Extract the (X, Y) coordinate from the center of the cell holding the provided text.  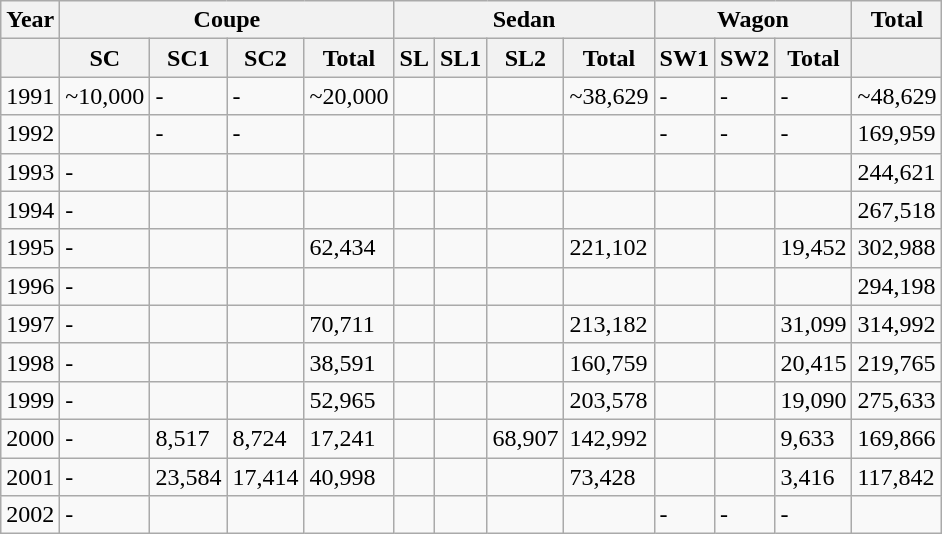
1999 (30, 400)
Wagon (753, 20)
3,416 (814, 477)
1996 (30, 286)
8,517 (188, 438)
~38,629 (609, 96)
Coupe (227, 20)
19,452 (814, 248)
SW1 (684, 58)
31,099 (814, 324)
1995 (30, 248)
Sedan (524, 20)
8,724 (266, 438)
267,518 (897, 210)
169,959 (897, 134)
2001 (30, 477)
302,988 (897, 248)
1997 (30, 324)
SC (105, 58)
17,241 (349, 438)
9,633 (814, 438)
213,182 (609, 324)
Year (30, 20)
20,415 (814, 362)
203,578 (609, 400)
2000 (30, 438)
221,102 (609, 248)
160,759 (609, 362)
1998 (30, 362)
23,584 (188, 477)
38,591 (349, 362)
19,090 (814, 400)
219,765 (897, 362)
40,998 (349, 477)
314,992 (897, 324)
SL2 (526, 58)
62,434 (349, 248)
73,428 (609, 477)
SW2 (744, 58)
117,842 (897, 477)
SL (414, 58)
17,414 (266, 477)
1994 (30, 210)
70,711 (349, 324)
1992 (30, 134)
1991 (30, 96)
2002 (30, 515)
1993 (30, 172)
169,866 (897, 438)
SC1 (188, 58)
~48,629 (897, 96)
244,621 (897, 172)
~10,000 (105, 96)
SL1 (460, 58)
142,992 (609, 438)
52,965 (349, 400)
275,633 (897, 400)
294,198 (897, 286)
SC2 (266, 58)
~20,000 (349, 96)
68,907 (526, 438)
